Find where the given text appears and provide that cell's center as (x, y) coordinate. 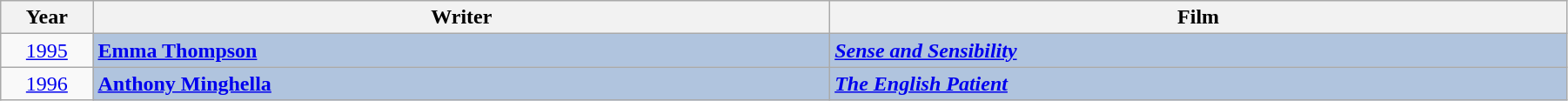
Film (1199, 17)
Writer (461, 17)
Sense and Sensibility (1199, 50)
Emma Thompson (461, 50)
1996 (47, 84)
Anthony Minghella (461, 84)
1995 (47, 50)
The English Patient (1199, 84)
Year (47, 17)
